For the text-containing cell, return its midpoint in (x, y) coordinate format. 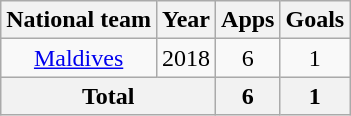
Maldives (79, 58)
Total (108, 96)
National team (79, 20)
2018 (186, 58)
Apps (248, 20)
Goals (315, 20)
Year (186, 20)
